Pinpoint the cell where the given text exists, returning its (X, Y) midpoint coordinate. 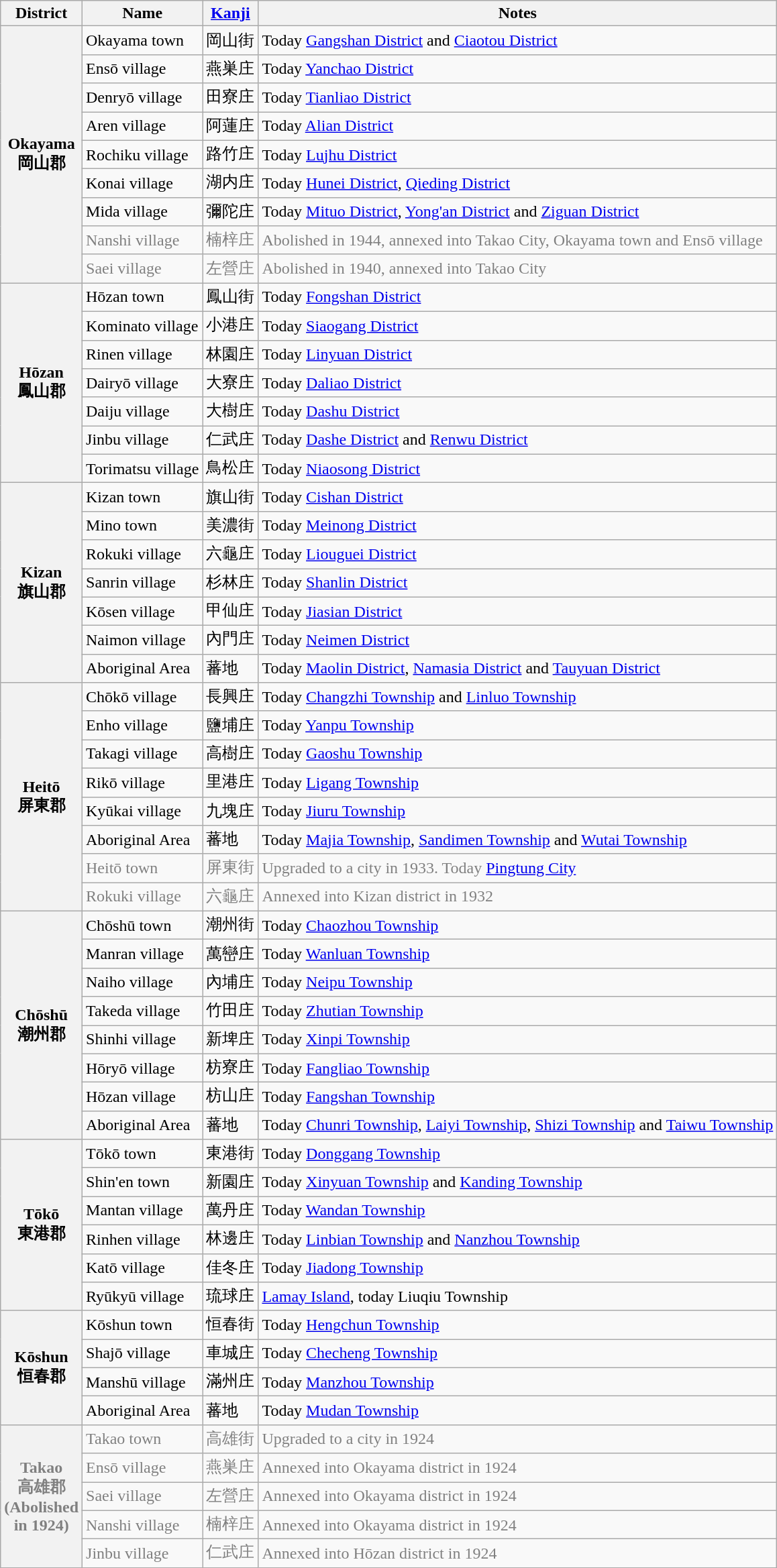
新埤庄 (231, 1040)
內門庄 (231, 640)
鹽埔庄 (231, 726)
Shajō village (142, 1353)
新園庄 (231, 1182)
Today Gangshan District and Ciaotou District (518, 40)
Naiho village (142, 982)
Rikō village (142, 782)
Takeda village (142, 1011)
Abolished in 1940, annexed into Takao City (518, 268)
佳冬庄 (231, 1268)
林邊庄 (231, 1239)
萬丹庄 (231, 1211)
Kanji (231, 13)
Kōsen village (142, 612)
Today Fangshan Township (518, 1097)
Heitō屏東郡 (42, 797)
屏東街 (231, 868)
枋山庄 (231, 1097)
Abolished in 1944, annexed into Takao City, Okayama town and Ensō village (518, 240)
彌陀庄 (231, 212)
Today Zhutian Township (518, 1011)
Today Xinyuan Township and Kanding Township (518, 1182)
旗山街 (231, 498)
Chōshū潮州郡 (42, 1025)
Kominato village (142, 326)
Today Cishan District (518, 498)
Today Wanluan Township (518, 954)
Today Tianliao District (518, 98)
岡山街 (231, 40)
Hōzan town (142, 298)
Shinhi village (142, 1040)
Mino town (142, 526)
Today Niaosong District (518, 468)
Annexed into Hōzan district in 1924 (518, 1553)
鳳山街 (231, 298)
Kōshun恒春郡 (42, 1367)
Today Wandan Township (518, 1211)
Today Lujhu District (518, 154)
Naimon village (142, 640)
Aren village (142, 126)
Today Chaozhou Township (518, 926)
琉球庄 (231, 1297)
林園庄 (231, 354)
Hōryō village (142, 1068)
Takao town (142, 1439)
甲仙庄 (231, 612)
內埔庄 (231, 982)
大寮庄 (231, 384)
車城庄 (231, 1353)
田寮庄 (231, 98)
高樹庄 (231, 754)
Lamay Island, today Liuqiu Township (518, 1297)
Dairyō village (142, 384)
Today Neimen District (518, 640)
Today Chunri Township, Laiyi Township, Shizi Township and Taiwu Township (518, 1125)
阿蓮庄 (231, 126)
Annexed into Kizan district in 1932 (518, 897)
恒春街 (231, 1325)
Takao高雄郡(Abolishedin 1924) (42, 1496)
里港庄 (231, 782)
Today Hengchun Township (518, 1325)
Today Manzhou Township (518, 1382)
Sanrin village (142, 583)
Today Mudan Township (518, 1411)
Takagi village (142, 754)
Today Liouguei District (518, 554)
Today Siaogang District (518, 326)
Tōkō town (142, 1154)
Today Meinong District (518, 526)
長興庄 (231, 697)
Shin'en town (142, 1182)
Today Donggang Township (518, 1154)
高雄街 (231, 1439)
杉林庄 (231, 583)
潮州街 (231, 926)
Upgraded to a city in 1924 (518, 1439)
萬巒庄 (231, 954)
Rinhen village (142, 1239)
Today Dashe District and Renwu District (518, 440)
Torimatsu village (142, 468)
Today Fangliao Township (518, 1068)
Today Jiadong Township (518, 1268)
鳥松庄 (231, 468)
Kyūkai village (142, 811)
大樹庄 (231, 412)
Tōkō東港郡 (42, 1225)
Today Yanpu Township (518, 726)
Hōzan鳳山郡 (42, 383)
Manshū village (142, 1382)
Chōshū town (142, 926)
District (42, 13)
滿州庄 (231, 1382)
Today Shanlin District (518, 583)
小港庄 (231, 326)
Today Yanchao District (518, 68)
東港街 (231, 1154)
Enho village (142, 726)
Katō village (142, 1268)
Today Jiasian District (518, 612)
Today Linbian Township and Nanzhou Township (518, 1239)
竹田庄 (231, 1011)
Today Alian District (518, 126)
Manran village (142, 954)
Rochiku village (142, 154)
Today Xinpi Township (518, 1040)
Ryūkyū village (142, 1297)
Notes (518, 13)
Today Hunei District, Qieding District (518, 184)
Today Neipu Township (518, 982)
Daiju village (142, 412)
Hōzan village (142, 1097)
Okayama town (142, 40)
Denryō village (142, 98)
Kizan旗山郡 (42, 583)
Upgraded to a city in 1933. Today Pingtung City (518, 868)
Today Gaoshu Township (518, 754)
Okayama岡山郡 (42, 154)
Kōshun town (142, 1325)
美濃街 (231, 526)
Rinen village (142, 354)
Today Linyuan District (518, 354)
Today Dashu District (518, 412)
Today Daliao District (518, 384)
Today Jiuru Township (518, 811)
湖内庄 (231, 184)
Today Checheng Township (518, 1353)
九塊庄 (231, 811)
Today Ligang Township (518, 782)
Kizan town (142, 498)
Today Maolin District, Namasia District and Tauyuan District (518, 668)
Konai village (142, 184)
Today Fongshan District (518, 298)
路竹庄 (231, 154)
Heitō town (142, 868)
Today Majia Township, Sandimen Township and Wutai Township (518, 840)
Mantan village (142, 1211)
Mida village (142, 212)
枋寮庄 (231, 1068)
Today Changzhi Township and Linluo Township (518, 697)
Today Mituo District, Yong'an District and Ziguan District (518, 212)
Chōkō village (142, 697)
Name (142, 13)
